Locate the cell with the specified text and output its (X, Y) center coordinate. 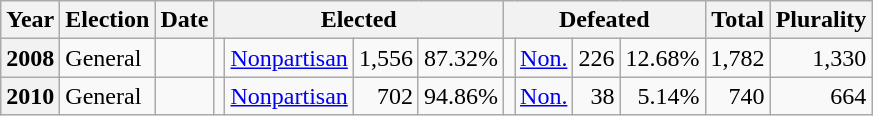
Date (184, 20)
664 (821, 96)
2008 (30, 58)
87.32% (460, 58)
1,556 (386, 58)
5.14% (662, 96)
Election (108, 20)
Defeated (604, 20)
2010 (30, 96)
226 (596, 58)
1,782 (738, 58)
1,330 (821, 58)
Year (30, 20)
740 (738, 96)
94.86% (460, 96)
Total (738, 20)
Elected (359, 20)
Plurality (821, 20)
38 (596, 96)
12.68% (662, 58)
702 (386, 96)
